From the cell containing the given text, extract its center point as [x, y] coordinate. 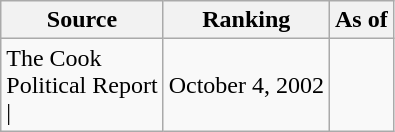
Source [82, 20]
As of [361, 20]
October 4, 2002 [246, 85]
Ranking [246, 20]
The CookPolitical Report| [82, 85]
